Determine the (x, y) coordinate at the center of the cell enclosing the given text.  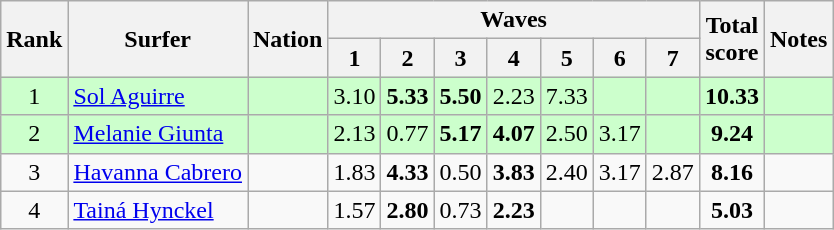
Totalscore (732, 39)
Notes (798, 39)
5.33 (408, 96)
5 (566, 58)
2.50 (566, 134)
0.73 (460, 210)
5.03 (732, 210)
Nation (288, 39)
8.16 (732, 172)
0.77 (408, 134)
Havanna Cabrero (158, 172)
Waves (514, 20)
7 (672, 58)
0.50 (460, 172)
3.10 (354, 96)
Tainá Hynckel (158, 210)
2.80 (408, 210)
4.07 (514, 134)
2.13 (354, 134)
Sol Aguirre (158, 96)
1.83 (354, 172)
2.87 (672, 172)
1.57 (354, 210)
5.17 (460, 134)
Surfer (158, 39)
3.83 (514, 172)
5.50 (460, 96)
4.33 (408, 172)
10.33 (732, 96)
7.33 (566, 96)
Melanie Giunta (158, 134)
9.24 (732, 134)
2.40 (566, 172)
Rank (34, 39)
6 (620, 58)
